Provide the [X, Y] coordinate of the cell's center where the given text is located.  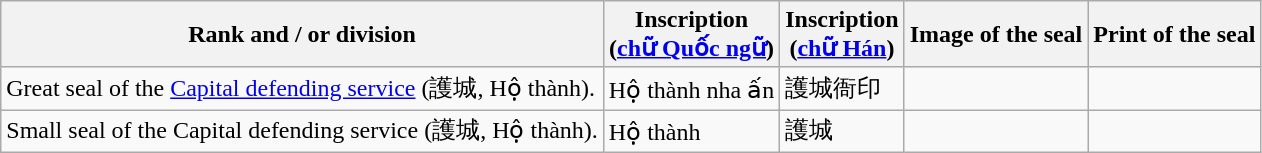
Hộ thành [691, 132]
Great seal of the Capital defending service (護城, Hộ thành). [302, 88]
Image of the seal [996, 34]
Rank and / or division [302, 34]
Inscription(chữ Hán) [842, 34]
Hộ thành nha ấn [691, 88]
護城衙印 [842, 88]
Inscription(chữ Quốc ngữ) [691, 34]
Small seal of the Capital defending service (護城, Hộ thành). [302, 132]
護城 [842, 132]
Print of the seal [1174, 34]
